Output the [x, y] coordinate of the center of the cell containing the given text.  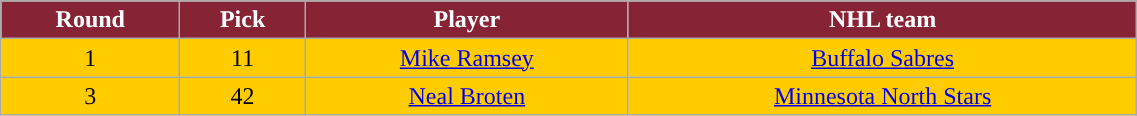
1 [90, 58]
11 [243, 58]
3 [90, 96]
Round [90, 20]
42 [243, 96]
Buffalo Sabres [882, 58]
Pick [243, 20]
NHL team [882, 20]
Minnesota North Stars [882, 96]
Neal Broten [466, 96]
Mike Ramsey [466, 58]
Player [466, 20]
